Detect which cell encompasses the target text, then output its (x, y) center coordinate. 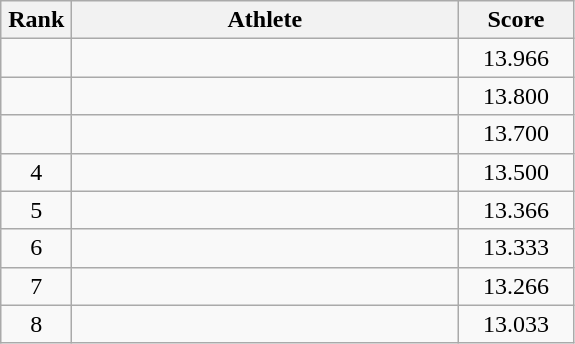
4 (36, 172)
Score (516, 20)
13.333 (516, 248)
6 (36, 248)
13.966 (516, 58)
13.266 (516, 286)
13.033 (516, 324)
5 (36, 210)
Rank (36, 20)
Athlete (265, 20)
8 (36, 324)
13.366 (516, 210)
13.800 (516, 96)
13.700 (516, 134)
13.500 (516, 172)
7 (36, 286)
